Locate the cell with the specified text and output its [X, Y] center coordinate. 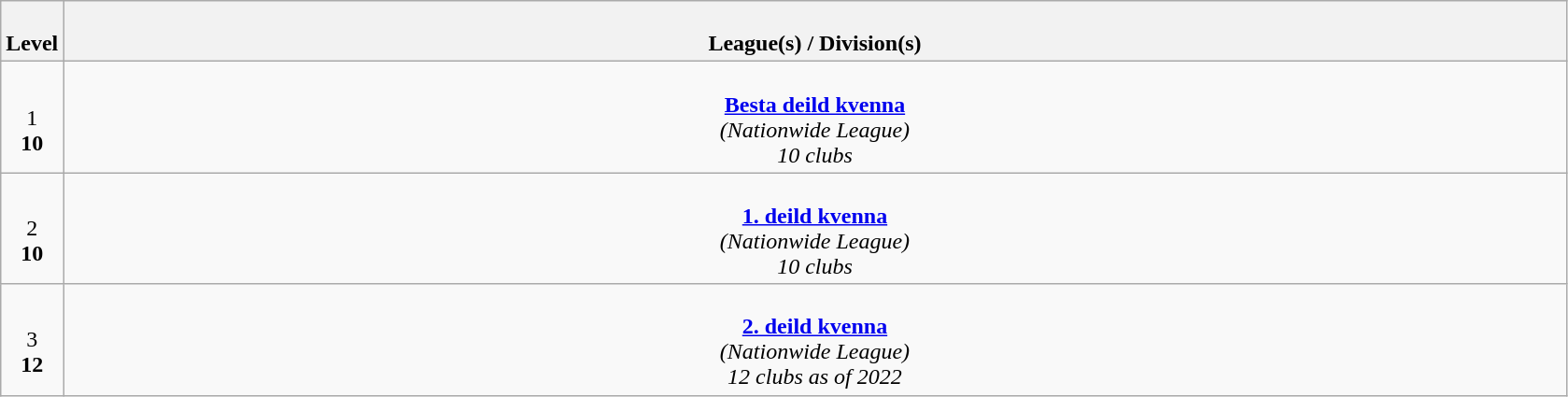
League(s) / Division(s) [814, 32]
210 [32, 228]
110 [32, 118]
Besta deild kvenna (Nationwide League) 10 clubs [814, 118]
312 [32, 340]
1. deild kvenna (Nationwide League) 10 clubs [814, 228]
2. deild kvenna (Nationwide League) 12 clubs as of 2022 [814, 340]
Level [32, 32]
